Extract the [x, y] coordinate from the center of the cell holding the provided text.  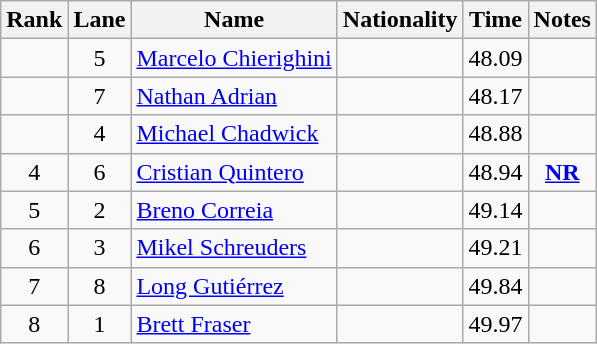
48.88 [496, 134]
49.84 [496, 286]
Long Gutiérrez [234, 286]
Nationality [400, 20]
Notes [562, 20]
48.09 [496, 58]
49.14 [496, 210]
Mikel Schreuders [234, 248]
Breno Correia [234, 210]
1 [100, 324]
Marcelo Chierighini [234, 58]
49.97 [496, 324]
Michael Chadwick [234, 134]
Name [234, 20]
Brett Fraser [234, 324]
48.94 [496, 172]
NR [562, 172]
48.17 [496, 96]
Lane [100, 20]
3 [100, 248]
Time [496, 20]
Rank [34, 20]
49.21 [496, 248]
2 [100, 210]
Cristian Quintero [234, 172]
Nathan Adrian [234, 96]
